Locate the cell with the specified text and output its (x, y) center coordinate. 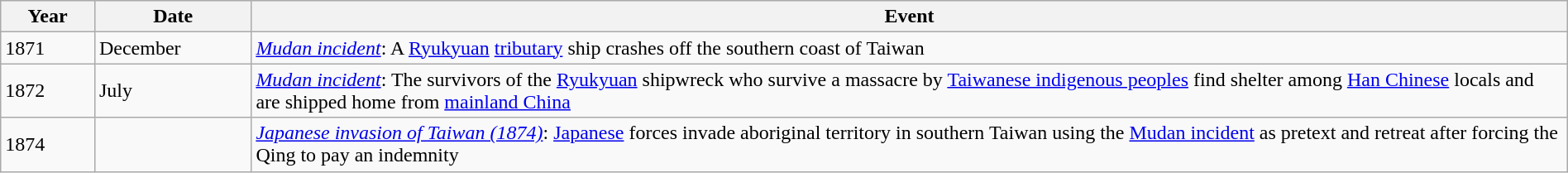
Event (910, 17)
1874 (48, 144)
1871 (48, 48)
July (172, 91)
1872 (48, 91)
Year (48, 17)
Mudan incident: A Ryukyuan tributary ship crashes off the southern coast of Taiwan (910, 48)
December (172, 48)
Date (172, 17)
